Scan for the cell matching the given text and deliver its (x, y) coordinate at center. 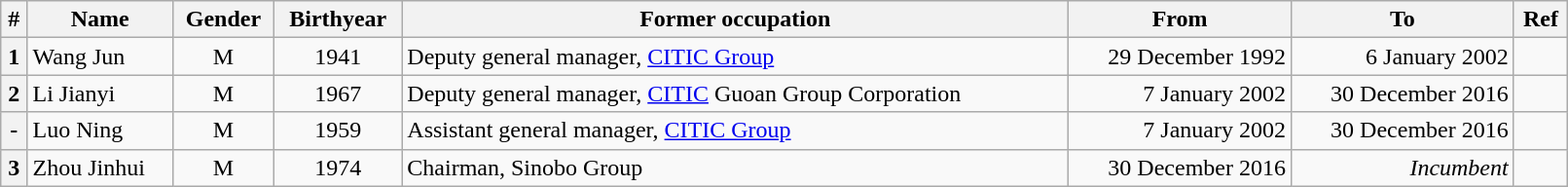
29 December 1992 (1180, 56)
Luo Ning (99, 131)
1 (14, 56)
Incumbent (1402, 168)
Chairman, Sinobo Group (736, 168)
Deputy general manager, CITIC Group (736, 56)
Wang Jun (99, 56)
Gender (223, 19)
1959 (339, 131)
1974 (339, 168)
Name (99, 19)
From (1180, 19)
1967 (339, 93)
# (14, 19)
3 (14, 168)
1941 (339, 56)
2 (14, 93)
Zhou Jinhui (99, 168)
Former occupation (736, 19)
Assistant general manager, CITIC Group (736, 131)
Li Jianyi (99, 93)
Birthyear (339, 19)
Deputy general manager, CITIC Guoan Group Corporation (736, 93)
- (14, 131)
Ref (1541, 19)
To (1402, 19)
6 January 2002 (1402, 56)
